Capture the cell that displays the provided text and extract its [X, Y] central coordinate. 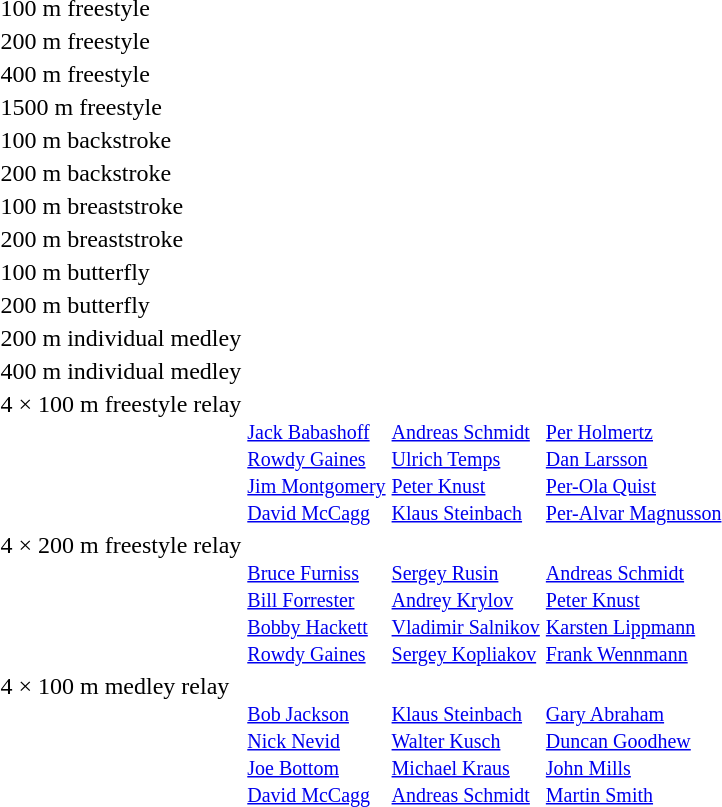
Bruce FurnissBill ForresterBobby HackettRowdy Gaines [316, 599]
Andreas SchmidtUlrich TempsPeter KnustKlaus Steinbach [466, 458]
Sergey RusinAndrey KrylovVladimir SalnikovSergey Kopliakov [466, 599]
Jack BabashoffRowdy GainesJim MontgomeryDavid McCagg [316, 458]
